Pinpoint the cell where the given text exists, returning its (X, Y) midpoint coordinate. 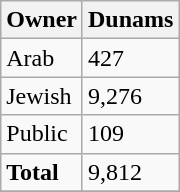
9,276 (130, 96)
Arab (42, 58)
Jewish (42, 96)
427 (130, 58)
109 (130, 134)
Owner (42, 20)
9,812 (130, 172)
Total (42, 172)
Dunams (130, 20)
Public (42, 134)
